Scan for the cell matching the given text and deliver its [x, y] coordinate at center. 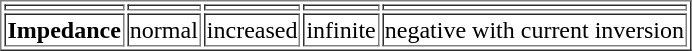
negative with current inversion [534, 30]
normal [164, 30]
infinite [340, 30]
Impedance [64, 30]
increased [252, 30]
